Return [X, Y] of the center of cell containing provided text 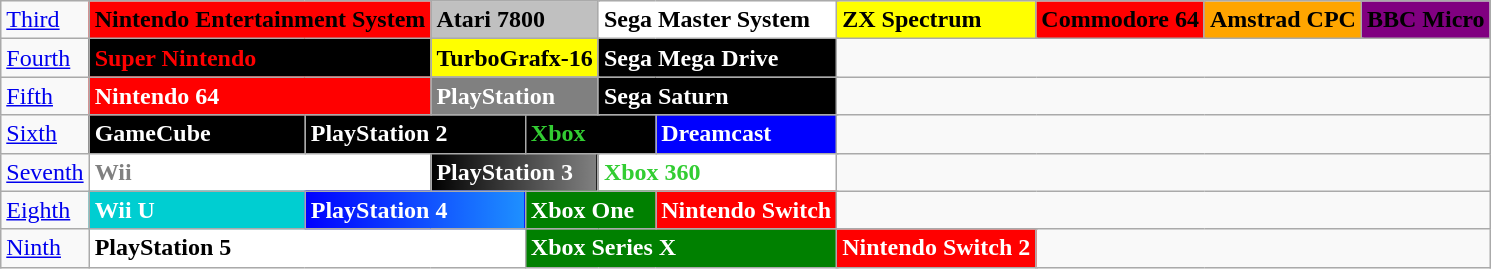
PlayStation 2 [415, 134]
Commodore 64 [1120, 20]
ZX Spectrum [936, 20]
Nintendo Switch 2 [936, 248]
Amstrad CPC [1282, 20]
Eighth [45, 210]
PlayStation 5 [307, 248]
GameCube [197, 134]
Fourth [45, 58]
Seventh [45, 172]
PlayStation [515, 96]
Wii U [197, 210]
Sega Master System [717, 20]
Sixth [45, 134]
Nintendo 64 [260, 96]
Xbox One [590, 210]
Wii [260, 172]
Fifth [45, 96]
Xbox Series X [680, 248]
Third [45, 20]
Ninth [45, 248]
Super Nintendo [260, 58]
Atari 7800 [515, 20]
BBC Micro [1426, 20]
Dreamcast [746, 134]
TurboGrafx-16 [515, 58]
Xbox 360 [717, 172]
Sega Saturn [717, 96]
Sega Mega Drive [717, 58]
Nintendo Switch [746, 210]
Xbox [590, 134]
PlayStation 4 [415, 210]
Nintendo Entertainment System [260, 20]
PlayStation 3 [515, 172]
